Return the (x, y) coordinate for the center point of the cell that contains the specified text.  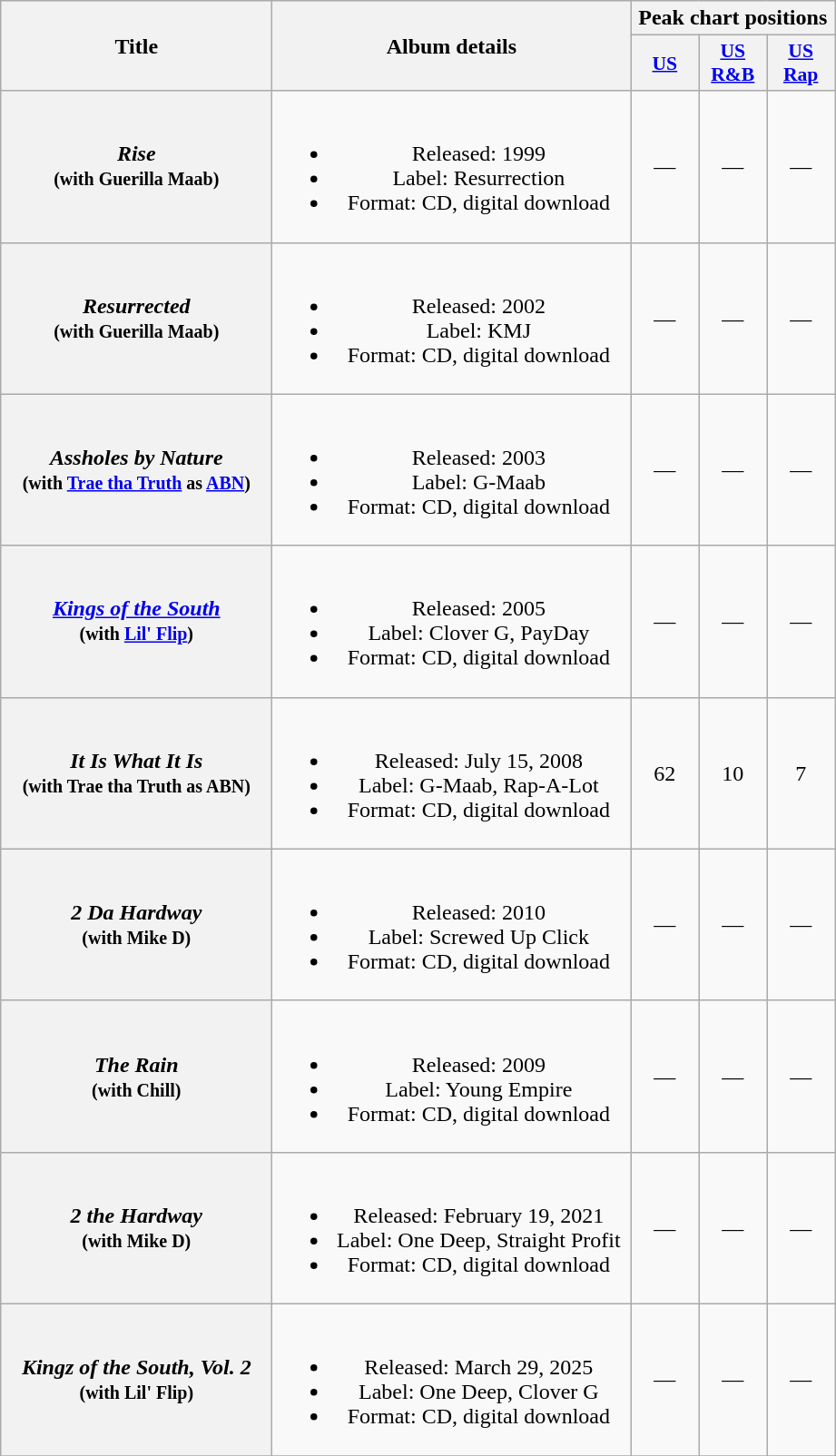
Resurrected (with Guerilla Maab) (136, 318)
Album details (452, 45)
Released: 2002Label: KMJFormat: CD, digital download (452, 318)
Peak chart positions (733, 18)
Released: 1999Label: ResurrectionFormat: CD, digital download (452, 167)
Kingz of the South, Vol. 2 (with Lil' Flip) (136, 1380)
7 (801, 773)
US Rap (801, 64)
It Is What It Is (with Trae tha Truth as ABN) (136, 773)
Title (136, 45)
Released: 2010Label: Screwed Up ClickFormat: CD, digital download (452, 924)
Released: March 29, 2025Label: One Deep, Clover GFormat: CD, digital download (452, 1380)
2 the Hardway (with Mike D) (136, 1227)
The Rain (with Chill) (136, 1077)
Released: 2009Label: Young EmpireFormat: CD, digital download (452, 1077)
62 (664, 773)
10 (733, 773)
Released: 2003Label: G-MaabFormat: CD, digital download (452, 470)
Rise (with Guerilla Maab) (136, 167)
Released: February 19, 2021Label: One Deep, Straight ProfitFormat: CD, digital download (452, 1227)
2 Da Hardway (with Mike D) (136, 924)
US (664, 64)
Kings of the South (with Lil' Flip) (136, 621)
Assholes by Nature (with Trae tha Truth as ABN) (136, 470)
Released: July 15, 2008Label: G-Maab, Rap-A-LotFormat: CD, digital download (452, 773)
US R&B (733, 64)
Released: 2005Label: Clover G, PayDayFormat: CD, digital download (452, 621)
